Extract the [X, Y] coordinate from the center of the cell holding the provided text.  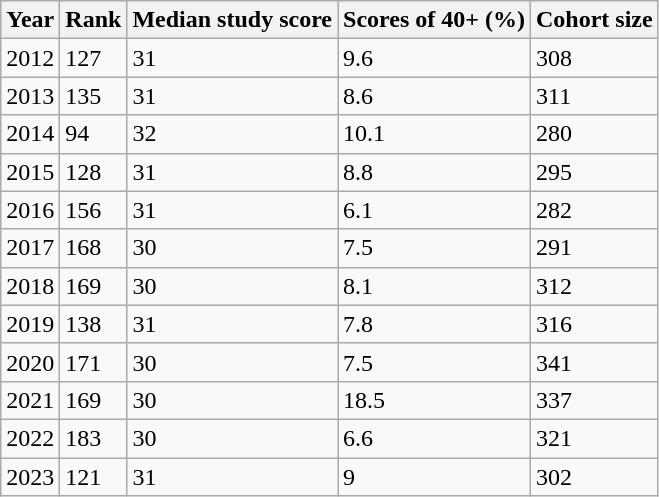
18.5 [434, 400]
2014 [30, 134]
94 [94, 134]
280 [594, 134]
2021 [30, 400]
135 [94, 96]
9.6 [434, 58]
127 [94, 58]
2013 [30, 96]
128 [94, 172]
2019 [30, 324]
341 [594, 362]
2020 [30, 362]
121 [94, 477]
32 [232, 134]
168 [94, 248]
183 [94, 438]
308 [594, 58]
6.6 [434, 438]
8.8 [434, 172]
2023 [30, 477]
2016 [30, 210]
7.8 [434, 324]
337 [594, 400]
Year [30, 20]
171 [94, 362]
Rank [94, 20]
6.1 [434, 210]
311 [594, 96]
2022 [30, 438]
156 [94, 210]
2015 [30, 172]
2018 [30, 286]
10.1 [434, 134]
9 [434, 477]
8.1 [434, 286]
Cohort size [594, 20]
312 [594, 286]
321 [594, 438]
Scores of 40+ (%) [434, 20]
295 [594, 172]
282 [594, 210]
2012 [30, 58]
316 [594, 324]
Median study score [232, 20]
291 [594, 248]
302 [594, 477]
2017 [30, 248]
8.6 [434, 96]
138 [94, 324]
